Extract the (X, Y) coordinate from the center of the cell holding the provided text.  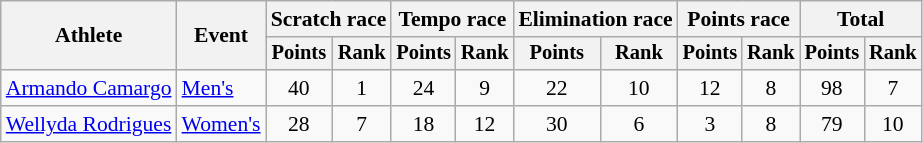
Women's (222, 124)
Tempo race (452, 19)
3 (710, 124)
Total (861, 19)
Scratch race (329, 19)
Armando Camargo (89, 88)
98 (832, 88)
28 (299, 124)
22 (556, 88)
30 (556, 124)
Men's (222, 88)
1 (362, 88)
Points race (739, 19)
9 (485, 88)
24 (423, 88)
79 (832, 124)
Elimination race (595, 19)
40 (299, 88)
6 (639, 124)
Athlete (89, 36)
18 (423, 124)
Wellyda Rodrigues (89, 124)
Event (222, 36)
